Locate the cell with the specified text and output its (X, Y) center coordinate. 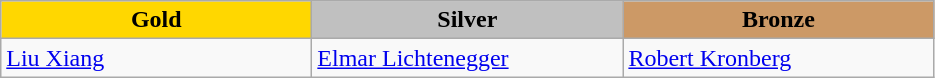
Bronze (778, 20)
Silver (468, 20)
Gold (156, 20)
Robert Kronberg (778, 58)
Liu Xiang (156, 58)
Elmar Lichtenegger (468, 58)
